Return the (x, y) coordinate for the center point of the cell that contains the specified text.  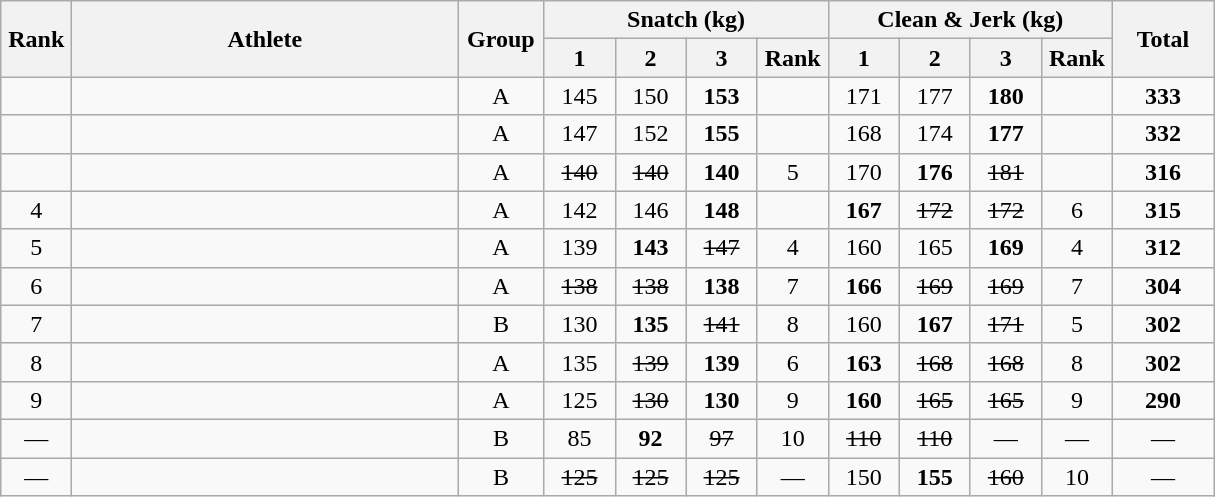
85 (580, 438)
170 (864, 172)
Clean & Jerk (kg) (970, 20)
304 (1162, 286)
166 (864, 286)
146 (650, 210)
Group (501, 39)
Athlete (265, 39)
176 (934, 172)
312 (1162, 248)
153 (722, 96)
Snatch (kg) (686, 20)
332 (1162, 134)
92 (650, 438)
181 (1006, 172)
Total (1162, 39)
142 (580, 210)
333 (1162, 96)
290 (1162, 400)
141 (722, 324)
143 (650, 248)
152 (650, 134)
315 (1162, 210)
316 (1162, 172)
180 (1006, 96)
145 (580, 96)
97 (722, 438)
174 (934, 134)
148 (722, 210)
163 (864, 362)
